Extract the (X, Y) coordinate from the center of the cell holding the provided text.  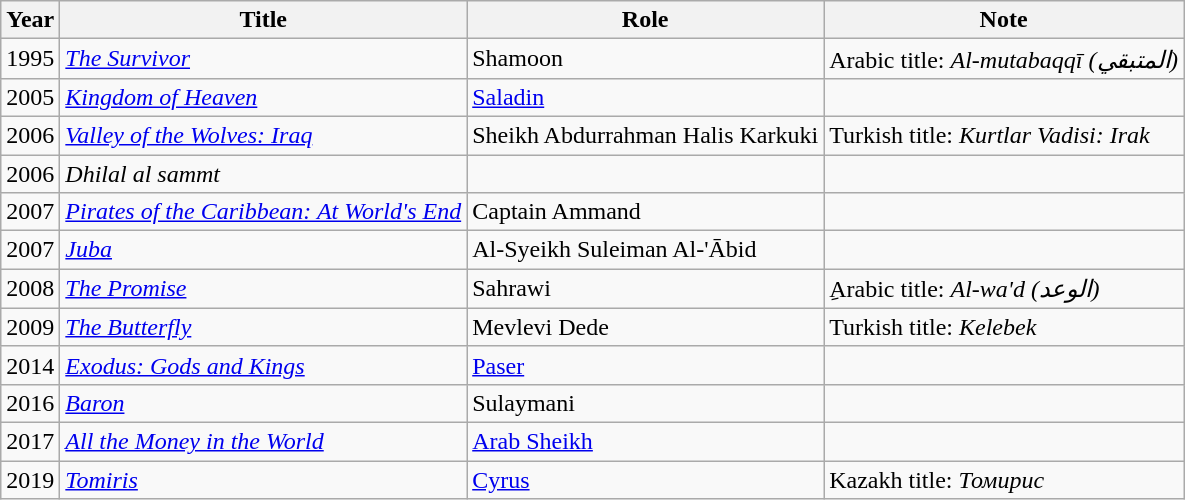
Shamoon (646, 59)
The Butterfly (264, 327)
Title (264, 20)
ِArabic title: Al-wa'd (الوعد) (1004, 289)
Mevlevi Dede (646, 327)
Saladin (646, 97)
2019 (30, 479)
2008 (30, 289)
Kingdom of Heaven (264, 97)
Turkish title: Kelebek (1004, 327)
The Survivor (264, 59)
2009 (30, 327)
Arabic title: Al-mutabaqqī (المتبقي) (1004, 59)
2017 (30, 441)
Turkish title: Kurtlar Vadisi: Irak (1004, 135)
Note (1004, 20)
Sheikh Abdurrahman Halis Karkuki (646, 135)
Role (646, 20)
Al-Syeikh Suleiman Al-'Ābid (646, 250)
Baron (264, 403)
Exodus: Gods and Kings (264, 365)
The Promise (264, 289)
Dhilal al sammt (264, 173)
2014 (30, 365)
Year (30, 20)
2016 (30, 403)
Valley of the Wolves: Iraq (264, 135)
Arab Sheikh (646, 441)
Sahrawi (646, 289)
Kazakh title: Томирис (1004, 479)
Captain Ammand (646, 212)
Pirates of the Caribbean: At World's End (264, 212)
Sulaymani (646, 403)
All the Money in the World (264, 441)
2005 (30, 97)
1995 (30, 59)
Paser (646, 365)
Juba (264, 250)
Tomiris (264, 479)
Cyrus (646, 479)
